Capture the cell that displays the provided text and extract its [X, Y] central coordinate. 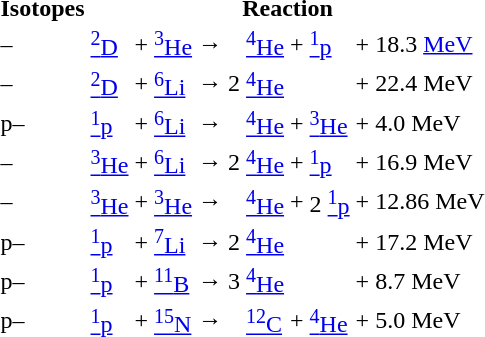
11B [174, 281]
7Li [174, 241]
3 [234, 281]
2 1p [330, 202]
